Return the (x, y) coordinate for the center point of the cell that contains the specified text.  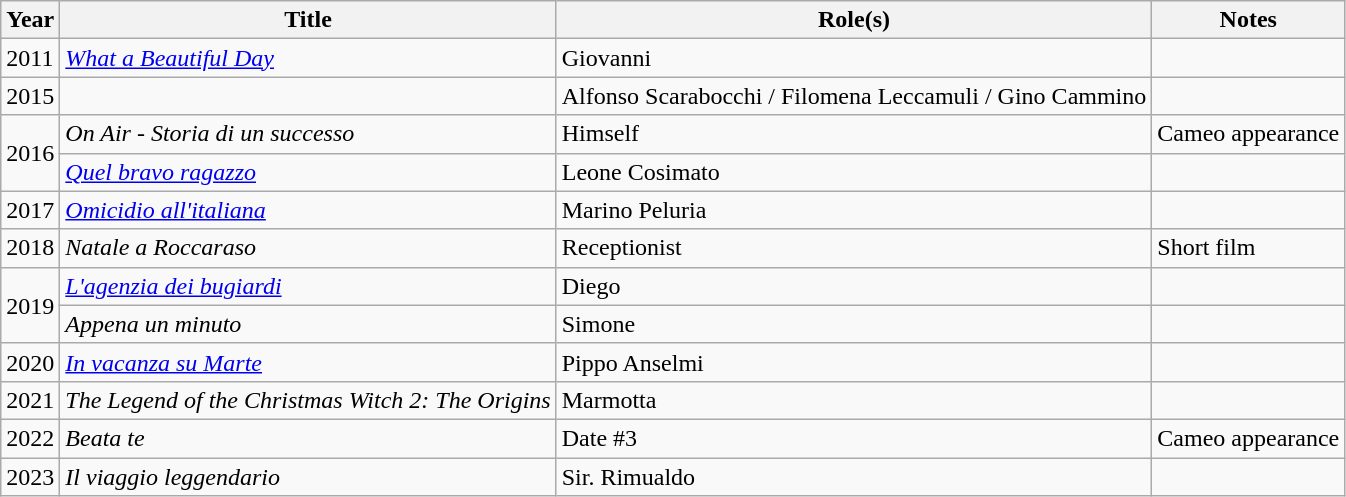
Pippo Anselmi (854, 362)
Appena un minuto (308, 324)
On Air - Storia di un successo (308, 134)
Beata te (308, 438)
Giovanni (854, 58)
Short film (1248, 248)
Diego (854, 286)
2011 (30, 58)
Date #3 (854, 438)
Receptionist (854, 248)
Alfonso Scarabocchi / Filomena Leccamuli / Gino Cammino (854, 96)
The Legend of the Christmas Witch 2: The Origins (308, 400)
2018 (30, 248)
2020 (30, 362)
Notes (1248, 20)
Marmotta (854, 400)
2017 (30, 210)
2021 (30, 400)
In vacanza su Marte (308, 362)
Leone Cosimato (854, 172)
2023 (30, 477)
2016 (30, 153)
Title (308, 20)
Himself (854, 134)
Role(s) (854, 20)
Simone (854, 324)
2019 (30, 305)
Quel bravo ragazzo (308, 172)
2015 (30, 96)
Year (30, 20)
Omicidio all'italiana (308, 210)
2022 (30, 438)
Natale a Roccaraso (308, 248)
Il viaggio leggendario (308, 477)
What a Beautiful Day (308, 58)
Marino Peluria (854, 210)
L'agenzia dei bugiardi (308, 286)
Sir. Rimualdo (854, 477)
